Scan for the cell matching the given text and deliver its [x, y] coordinate at center. 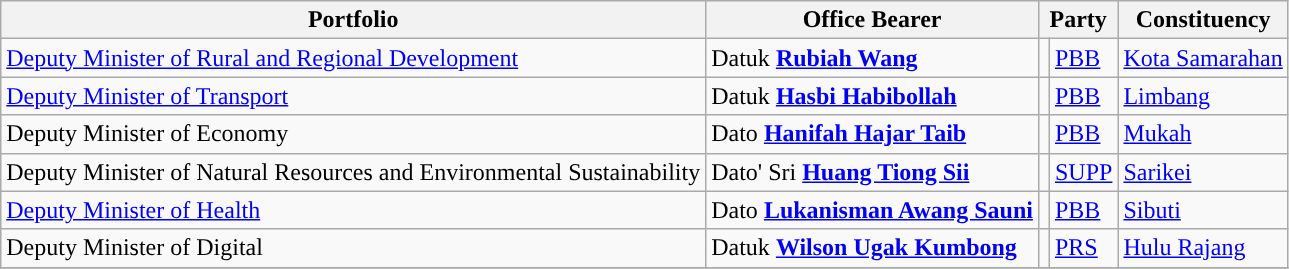
Deputy Minister of Digital [354, 248]
Constituency [1203, 20]
Sibuti [1203, 210]
Mukah [1203, 134]
Datuk Wilson Ugak Kumbong [872, 248]
Deputy Minister of Health [354, 210]
Dato' Sri Huang Tiong Sii [872, 172]
Kota Samarahan [1203, 58]
PRS [1083, 248]
Deputy Minister of Economy [354, 134]
Limbang [1203, 96]
Party [1078, 20]
SUPP [1083, 172]
Hulu Rajang [1203, 248]
Office Bearer [872, 20]
Deputy Minister of Natural Resources and Environmental Sustainability [354, 172]
Datuk Rubiah Wang [872, 58]
Dato Lukanisman Awang Sauni [872, 210]
Deputy Minister of Rural and Regional Development [354, 58]
Dato Hanifah Hajar Taib [872, 134]
Deputy Minister of Transport [354, 96]
Portfolio [354, 20]
Datuk Hasbi Habibollah [872, 96]
Sarikei [1203, 172]
